Search for the cell housing the specified text and yield its (x, y) center coordinate. 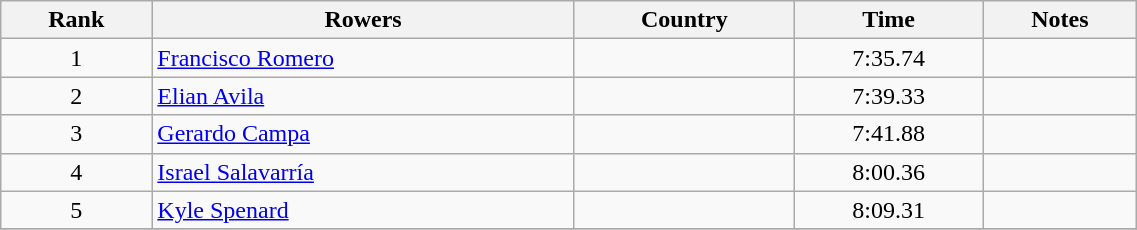
4 (76, 172)
Israel Salavarría (364, 172)
2 (76, 96)
8:09.31 (888, 210)
Kyle Spenard (364, 210)
3 (76, 134)
Country (684, 20)
Time (888, 20)
7:35.74 (888, 58)
Gerardo Campa (364, 134)
7:41.88 (888, 134)
5 (76, 210)
Francisco Romero (364, 58)
Rowers (364, 20)
8:00.36 (888, 172)
7:39.33 (888, 96)
Elian Avila (364, 96)
Notes (1060, 20)
1 (76, 58)
Rank (76, 20)
